Determine the (X, Y) coordinate at the center of the cell enclosing the given text.  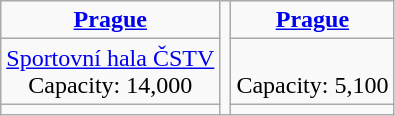
Sportovní hala ČSTVCapacity: 14,000 (110, 72)
Capacity: 5,100 (312, 72)
